Provide the (x, y) coordinate of the cell's center where the given text is located.  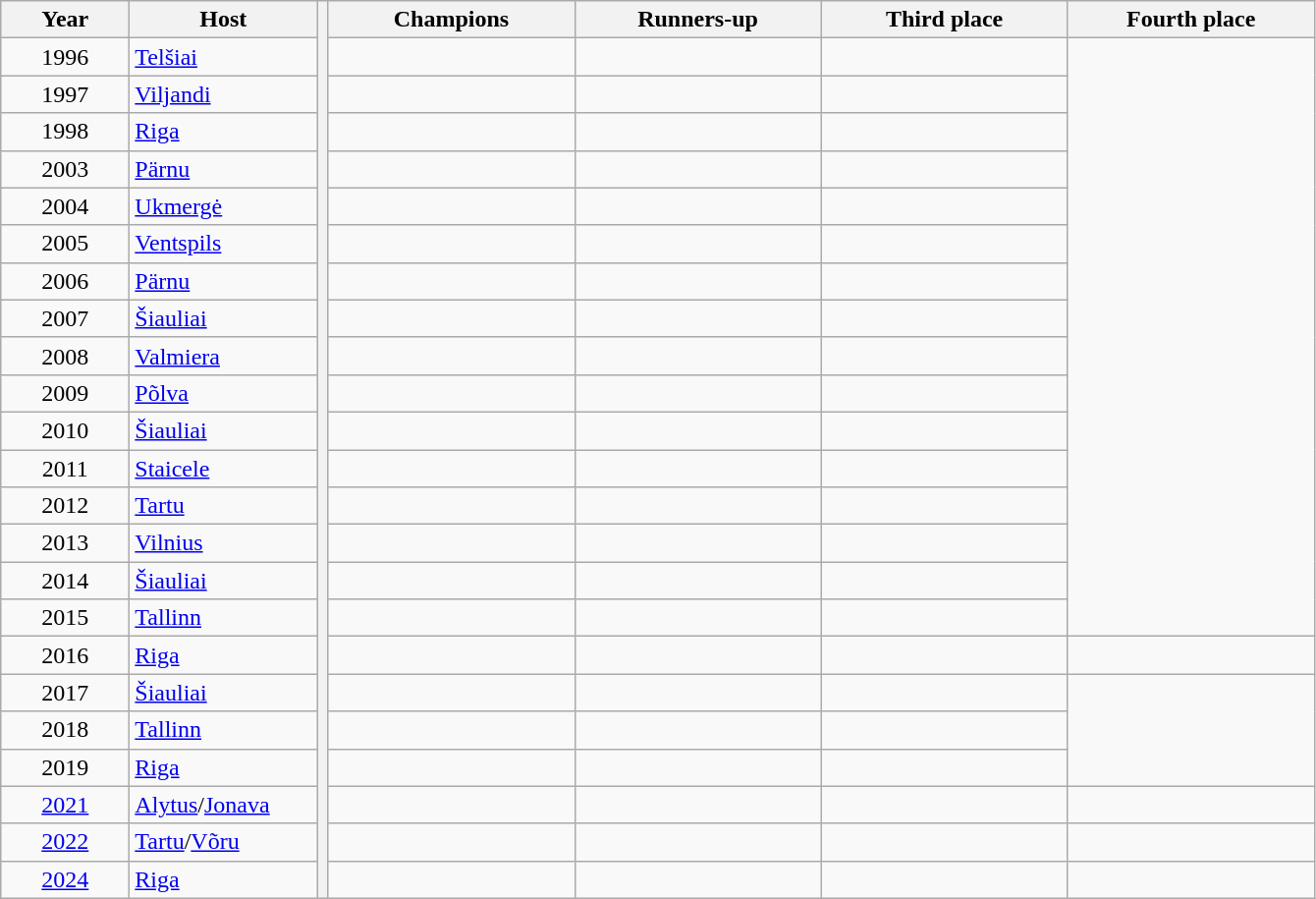
2005 (65, 244)
Viljandi (224, 94)
2016 (65, 655)
2014 (65, 581)
2010 (65, 430)
2004 (65, 206)
Staicele (224, 469)
Year (65, 20)
2013 (65, 543)
2021 (65, 805)
1997 (65, 94)
Vilnius (224, 543)
Alytus/Jonava (224, 805)
1996 (65, 57)
Tartu (224, 506)
Runners-up (697, 20)
2006 (65, 281)
2019 (65, 767)
2012 (65, 506)
Host (224, 20)
Fourth place (1190, 20)
Telšiai (224, 57)
2003 (65, 169)
2015 (65, 618)
2007 (65, 318)
1998 (65, 132)
Ventspils (224, 244)
2022 (65, 842)
2024 (65, 879)
Tartu/Võru (224, 842)
2018 (65, 730)
2017 (65, 693)
Põlva (224, 393)
Ukmergė (224, 206)
2011 (65, 469)
Third place (945, 20)
Valmiera (224, 356)
2009 (65, 393)
2008 (65, 356)
Champions (452, 20)
